Extract the [x, y] coordinate from the center of the cell holding the provided text.  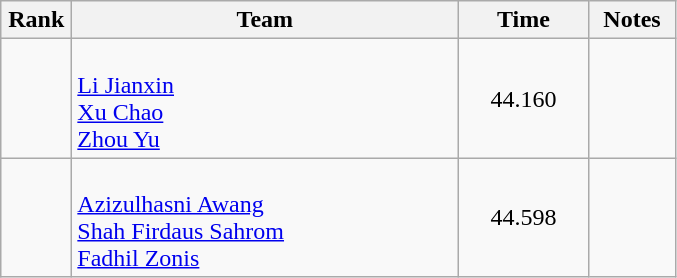
Notes [632, 20]
Azizulhasni AwangShah Firdaus SahromFadhil Zonis [265, 218]
44.160 [524, 98]
Time [524, 20]
Li JianxinXu ChaoZhou Yu [265, 98]
Rank [36, 20]
Team [265, 20]
44.598 [524, 218]
